From the cell containing the given text, extract its center point as (x, y) coordinate. 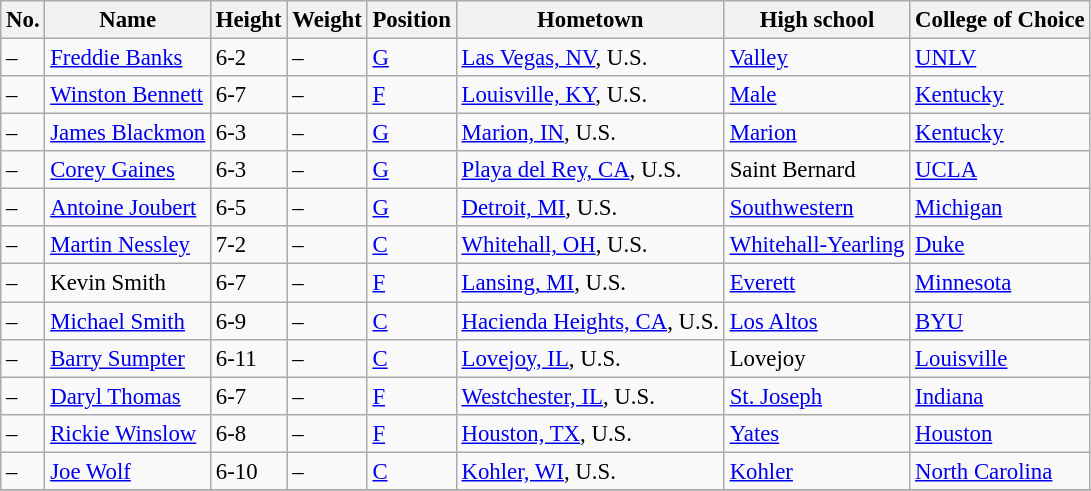
Lansing, MI, U.S. (590, 283)
Detroit, MI, U.S. (590, 208)
Valley (816, 58)
No. (23, 20)
Saint Bernard (816, 170)
Weight (327, 20)
Joe Wolf (128, 471)
Whitehall-Yearling (816, 245)
Michigan (1000, 208)
6-10 (248, 471)
Marion (816, 133)
Martin Nessley (128, 245)
Antoine Joubert (128, 208)
St. Joseph (816, 396)
UNLV (1000, 58)
Rickie Winslow (128, 433)
Hometown (590, 20)
Everett (816, 283)
Position (412, 20)
6-2 (248, 58)
Lovejoy (816, 358)
Playa del Rey, CA, U.S. (590, 170)
Westchester, IL, U.S. (590, 396)
High school (816, 20)
BYU (1000, 321)
7-2 (248, 245)
Marion, IN, U.S. (590, 133)
Height (248, 20)
College of Choice (1000, 20)
Louisville, KY, U.S. (590, 95)
North Carolina (1000, 471)
Houston, TX, U.S. (590, 433)
Corey Gaines (128, 170)
Louisville (1000, 358)
Yates (816, 433)
Minnesota (1000, 283)
6-11 (248, 358)
Hacienda Heights, CA, U.S. (590, 321)
6-5 (248, 208)
6-8 (248, 433)
Daryl Thomas (128, 396)
Los Altos (816, 321)
Michael Smith (128, 321)
Lovejoy, IL, U.S. (590, 358)
Winston Bennett (128, 95)
Duke (1000, 245)
Southwestern (816, 208)
Houston (1000, 433)
6-9 (248, 321)
Freddie Banks (128, 58)
Male (816, 95)
Barry Sumpter (128, 358)
Kohler, WI, U.S. (590, 471)
UCLA (1000, 170)
Kohler (816, 471)
Las Vegas, NV, U.S. (590, 58)
Kevin Smith (128, 283)
Whitehall, OH, U.S. (590, 245)
James Blackmon (128, 133)
Indiana (1000, 396)
Name (128, 20)
